From the cell containing the given text, extract its center point as [x, y] coordinate. 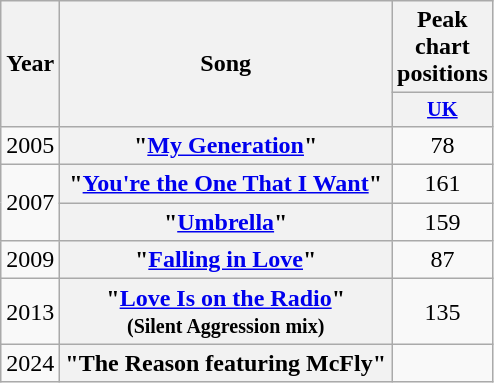
87 [443, 260]
135 [443, 312]
Song [226, 64]
2005 [30, 145]
78 [443, 145]
Peak chart positions [443, 47]
"You're the One That I Want" [226, 184]
"The Reason featuring McFly" [226, 363]
"Love Is on the Radio"(Silent Aggression mix) [226, 312]
161 [443, 184]
UK [443, 110]
2024 [30, 363]
"My Generation" [226, 145]
2007 [30, 203]
"Falling in Love" [226, 260]
2009 [30, 260]
159 [443, 222]
Year [30, 64]
2013 [30, 312]
"Umbrella" [226, 222]
